Detect which cell encompasses the target text, then output its [X, Y] center coordinate. 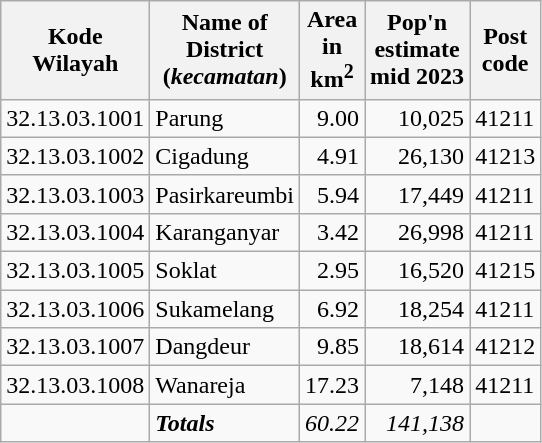
9.00 [332, 118]
3.42 [332, 232]
Cigadung [225, 156]
Soklat [225, 271]
Area in km2 [332, 50]
32.13.03.1008 [76, 385]
41215 [506, 271]
Postcode [506, 50]
Pasirkareumbi [225, 194]
18,254 [418, 309]
10,025 [418, 118]
26,998 [418, 232]
60.22 [332, 423]
9.85 [332, 347]
17.23 [332, 385]
5.94 [332, 194]
26,130 [418, 156]
17,449 [418, 194]
Kode Wilayah [76, 50]
32.13.03.1002 [76, 156]
41213 [506, 156]
4.91 [332, 156]
32.13.03.1005 [76, 271]
Karanganyar [225, 232]
7,148 [418, 385]
Dangdeur [225, 347]
16,520 [418, 271]
18,614 [418, 347]
Totals [225, 423]
32.13.03.1006 [76, 309]
6.92 [332, 309]
Sukamelang [225, 309]
Pop'nestimatemid 2023 [418, 50]
32.13.03.1007 [76, 347]
32.13.03.1004 [76, 232]
Name ofDistrict(kecamatan) [225, 50]
32.13.03.1001 [76, 118]
141,138 [418, 423]
2.95 [332, 271]
Parung [225, 118]
41212 [506, 347]
32.13.03.1003 [76, 194]
Wanareja [225, 385]
